Identify which cell holds the provided text, then report its [X, Y] central coordinate. 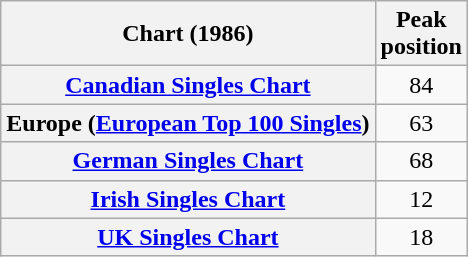
Europe (European Top 100 Singles) [188, 123]
84 [421, 85]
68 [421, 161]
Canadian Singles Chart [188, 85]
18 [421, 237]
63 [421, 123]
German Singles Chart [188, 161]
UK Singles Chart [188, 237]
Irish Singles Chart [188, 199]
Peakposition [421, 34]
Chart (1986) [188, 34]
12 [421, 199]
